Search for the cell housing the specified text and yield its [x, y] center coordinate. 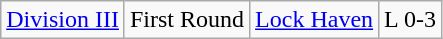
Division III [63, 20]
First Round [186, 20]
L 0-3 [410, 20]
Lock Haven [314, 20]
